Find where the given text appears and provide that cell's center as (x, y) coordinate. 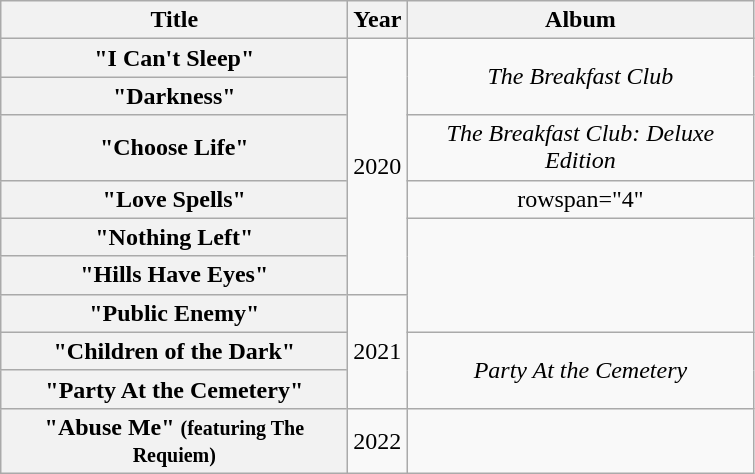
"Choose Life" (174, 148)
"Public Enemy" (174, 313)
"I Can't Sleep" (174, 58)
2022 (378, 440)
The Breakfast Club: Deluxe Edition (580, 148)
Year (378, 20)
"Abuse Me" (featuring The Requiem) (174, 440)
The Breakfast Club (580, 77)
"Darkness" (174, 96)
"Hills Have Eyes" (174, 275)
2021 (378, 351)
Album (580, 20)
"Children of the Dark" (174, 351)
Title (174, 20)
rowspan="4" (580, 199)
"Love Spells" (174, 199)
Party At the Cemetery (580, 370)
2020 (378, 166)
"Party At the Cemetery" (174, 389)
"Nothing Left" (174, 237)
